Determine the [X, Y] coordinate at the center of the cell enclosing the given text.  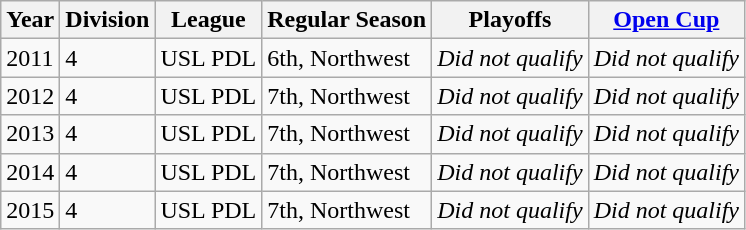
Regular Season [347, 20]
Playoffs [510, 20]
Year [30, 20]
2012 [30, 96]
Division [108, 20]
2015 [30, 210]
6th, Northwest [347, 58]
2013 [30, 134]
Open Cup [666, 20]
2011 [30, 58]
League [208, 20]
2014 [30, 172]
